From the cell containing the given text, extract its center point as (X, Y) coordinate. 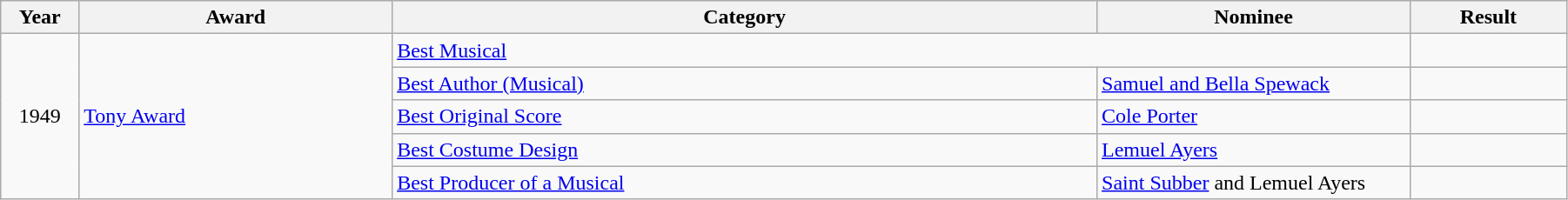
Tony Award (236, 117)
Lemuel Ayers (1254, 150)
Category (745, 17)
Samuel and Bella Spewack (1254, 83)
1949 (40, 117)
Saint Subber and Lemuel Ayers (1254, 183)
Award (236, 17)
Best Costume Design (745, 150)
Best Producer of a Musical (745, 183)
Nominee (1254, 17)
Cole Porter (1254, 117)
Result (1488, 17)
Best Musical (901, 50)
Best Author (Musical) (745, 83)
Best Original Score (745, 117)
Year (40, 17)
